Return the (X, Y) coordinate for the center point of the cell that contains the specified text.  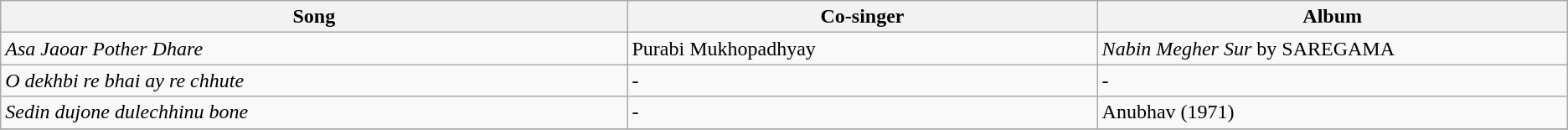
Anubhav (1971) (1332, 112)
Album (1332, 17)
Nabin Megher Sur by SAREGAMA (1332, 49)
Co-singer (863, 17)
O dekhbi re bhai ay re chhute (314, 81)
Song (314, 17)
Sedin dujone dulechhinu bone (314, 112)
Asa Jaoar Pother Dhare (314, 49)
Purabi Mukhopadhyay (863, 49)
